For the text-containing cell, return its midpoint in [x, y] coordinate format. 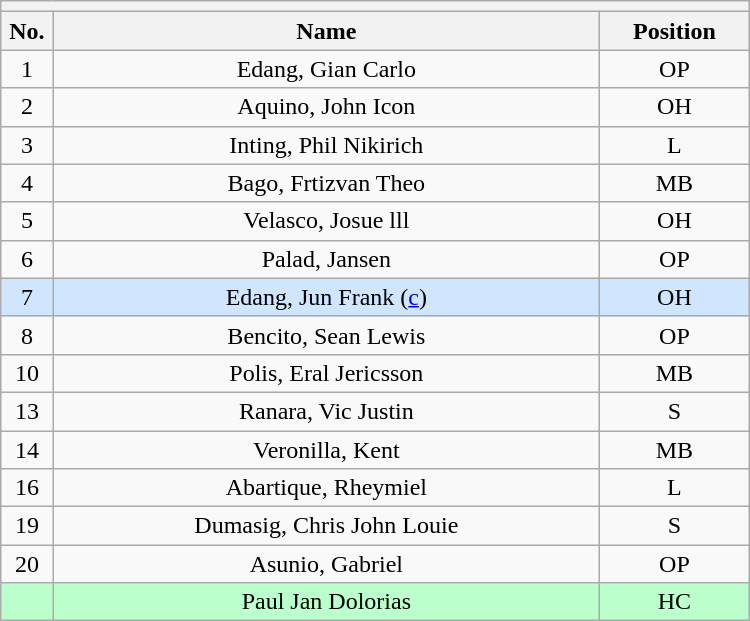
8 [27, 335]
Ranara, Vic Justin [326, 411]
Paul Jan Dolorias [326, 602]
3 [27, 145]
Velasco, Josue lll [326, 221]
20 [27, 564]
10 [27, 373]
14 [27, 449]
Dumasig, Chris John Louie [326, 526]
4 [27, 183]
5 [27, 221]
Position [675, 31]
Edang, Gian Carlo [326, 69]
1 [27, 69]
Palad, Jansen [326, 259]
HC [675, 602]
Aquino, John Icon [326, 107]
7 [27, 297]
2 [27, 107]
No. [27, 31]
Polis, Eral Jericsson [326, 373]
Bago, Frtizvan Theo [326, 183]
Abartique, Rheymiel [326, 488]
Edang, Jun Frank (c) [326, 297]
Name [326, 31]
Veronilla, Kent [326, 449]
16 [27, 488]
6 [27, 259]
13 [27, 411]
Asunio, Gabriel [326, 564]
19 [27, 526]
Bencito, Sean Lewis [326, 335]
Inting, Phil Nikirich [326, 145]
